Find where the given text appears and provide that cell's center as (X, Y) coordinate. 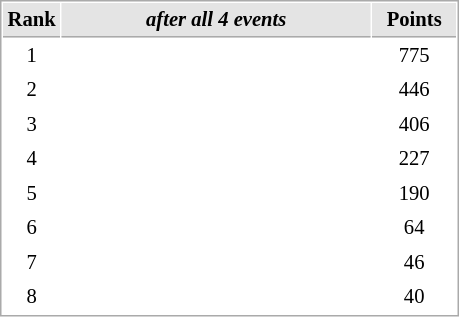
6 (32, 228)
Rank (32, 20)
775 (414, 56)
4 (32, 158)
after all 4 events (216, 20)
46 (414, 262)
5 (32, 194)
7 (32, 262)
8 (32, 296)
446 (414, 90)
1 (32, 56)
190 (414, 194)
227 (414, 158)
40 (414, 296)
Points (414, 20)
64 (414, 228)
2 (32, 90)
3 (32, 124)
406 (414, 124)
